Detect which cell encompasses the target text, then output its (X, Y) center coordinate. 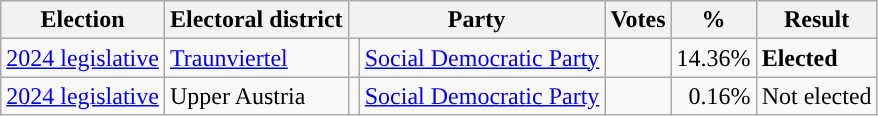
14.36% (714, 58)
% (714, 20)
Election (83, 20)
Result (816, 20)
Electoral district (256, 20)
Party (476, 20)
Upper Austria (256, 96)
0.16% (714, 96)
Votes (638, 20)
Elected (816, 58)
Not elected (816, 96)
Traunviertel (256, 58)
